Output the (x, y) coordinate of the center of the cell containing the given text.  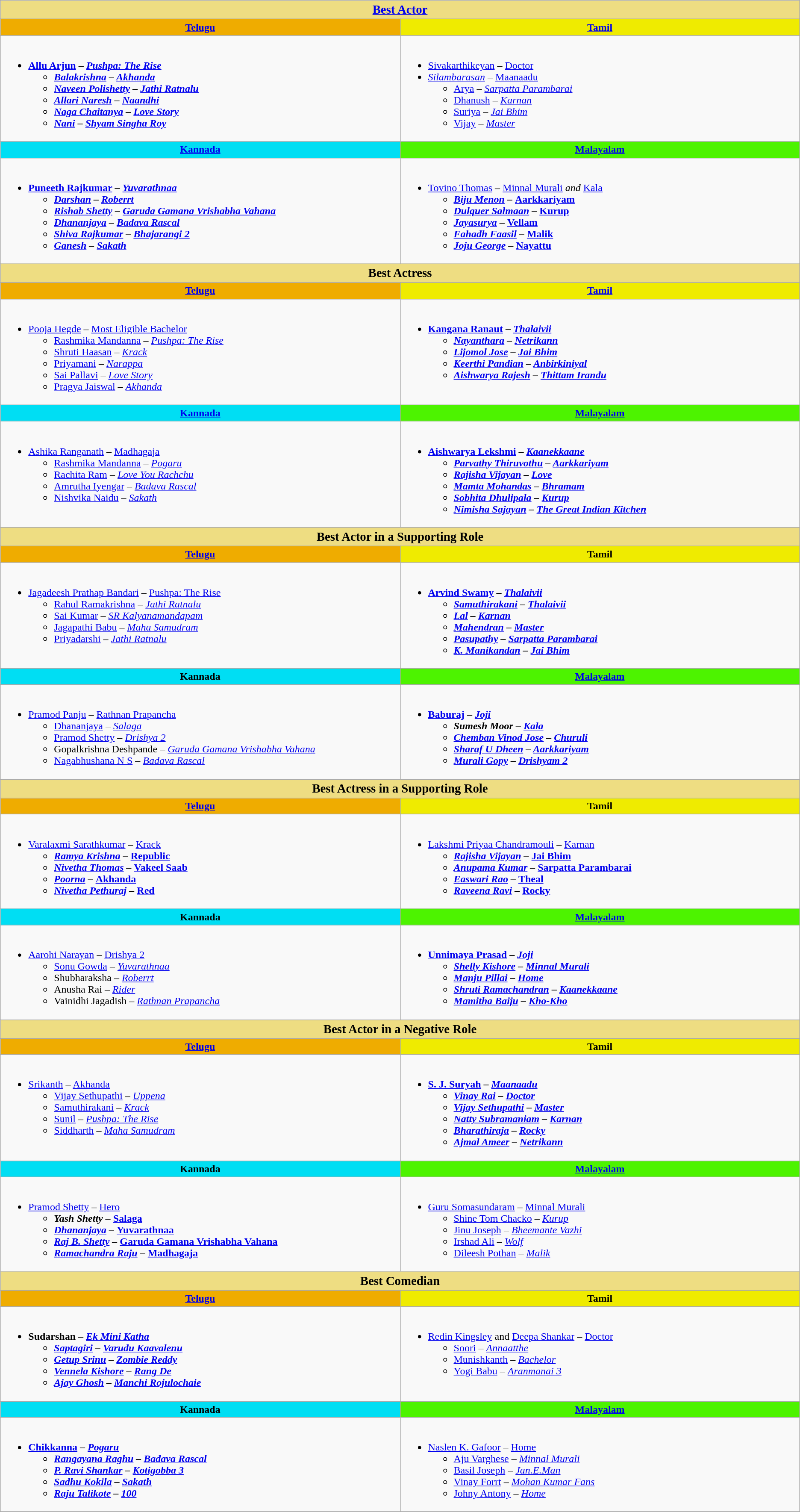
Best Actress (400, 273)
Best Comedian (400, 1281)
Sudarshan – Ek Mini KathaSaptagiri – Varudu KaavalenuGetup Srinu – Zombie ReddyVennela Kishore – Rang DeAjay Ghosh – Manchi Rojulochaie (200, 1353)
Naslen K. Gafoor – HomeAju Varghese – Minnal MuraliBasil Joseph – Jan.E.ManVinay Forrt – Mohan Kumar FansJohny Antony – Home (600, 1465)
Unnimaya Prasad – JojiShelly Kishore – Minnal MuraliManju Pillai – HomeShruti Ramachandran – KaanekkaaneMamitha Baiju – Kho-Kho (600, 972)
S. J. Suryah – MaanaaduVinay Rai – DoctorVijay Sethupathi – MasterNatty Subramaniam – KarnanBharathiraja – RockyAjmal Ameer – Netrikann (600, 1108)
Varalaxmi Sarathkumar – KrackRamya Krishna – RepublicNivetha Thomas – Vakeel SaabPoorna – AkhandaNivetha Pethuraj – Red (200, 862)
Tovino Thomas – Minnal Murali and KalaBiju Menon – AarkkariyamDulquer Salmaan – KurupJayasurya – VellamFahadh Faasil – MalikJoju George – Nayattu (600, 211)
Best Actress in a Supporting Role (400, 789)
Arvind Swamy – ThalaiviiSamuthirakani – ThalaiviiLal – KarnanMahendran – MasterPasupathy – Sarpatta ParambaraiK. Manikandan – Jai Bhim (600, 616)
Aarohi Narayan – Drishya 2Sonu Gowda – YuvarathnaaShubharaksha – RoberrtAnusha Rai – RiderVainidhi Jagadish – Rathnan Prapancha (200, 972)
Ashika Ranganath – MadhagajaRashmika Mandanna – PogaruRachita Ram – Love You RachchuAmrutha Iyengar – Badava RascalNishvika Naidu – Sakath (200, 474)
Best Actor in a Supporting Role (400, 536)
Srikanth – AkhandaVijay Sethupathi – UppenaSamuthirakani – KrackSunil – Pushpa: The RiseSiddharth – Maha Samudram (200, 1108)
Lakshmi Priyaa Chandramouli – KarnanRajisha Vijayan – Jai BhimAnupama Kumar – Sarpatta ParambaraiEaswari Rao – ThealRaveena Ravi – Rocky (600, 862)
Baburaj – JojiSumesh Moor – KalaChemban Vinod Jose – ChuruliSharaf U Dheen – AarkkariyamMurali Gopy – Drishyam 2 (600, 732)
Sivakarthikeyan – DoctorSilambarasan – MaanaaduArya – Sarpatta ParambaraiDhanush – KarnanSuriya – Jai BhimVijay – Master (600, 88)
Guru Somasundaram – Minnal MuraliShine Tom Chacko – KurupJinu Joseph – Bheemante VazhiIrshad Ali – WolfDileesh Pothan – Malik (600, 1224)
Redin Kingsley and Deepa Shankar – DoctorSoori – AnnaattheMunishkanth – BachelorYogi Babu – Aranmanai 3 (600, 1353)
Pramod Shetty – HeroYash Shetty – SalagaDhananjaya – YuvarathnaaRaj B. Shetty – Garuda Gamana Vrishabha VahanaRamachandra Raju – Madhagaja (200, 1224)
Best Actor in a Negative Role (400, 1029)
Kangana Ranaut – ThalaiviiNayanthara – NetrikannLijomol Jose – Jai BhimKeerthi Pandian – AnbirkiniyalAishwarya Rajesh – Thittam Irandu (600, 352)
Best Actor (400, 10)
Chikkanna – PogaruRangayana Raghu – Badava RascalP. Ravi Shankar – Kotigobba 3Sadhu Kokila – SakathRaju Talikote – 100 (200, 1465)
